Determine the [X, Y] coordinate at the center of the cell enclosing the given text.  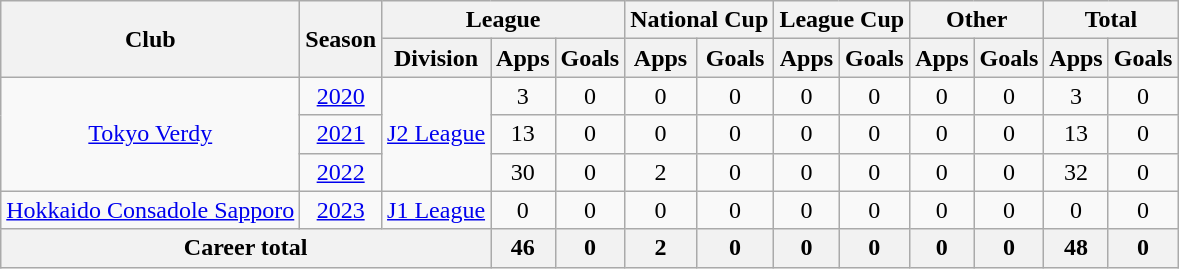
32 [1076, 172]
2021 [341, 134]
46 [523, 248]
Club [150, 39]
Season [341, 39]
2022 [341, 172]
Hokkaido Consadole Sapporo [150, 210]
J1 League [436, 210]
League [504, 20]
National Cup [700, 20]
48 [1076, 248]
Tokyo Verdy [150, 134]
Division [436, 58]
League Cup [842, 20]
J2 League [436, 134]
30 [523, 172]
Other [977, 20]
2023 [341, 210]
Career total [246, 248]
Total [1111, 20]
2020 [341, 96]
